Provide the (x, y) coordinate of the cell's center where the given text is located.  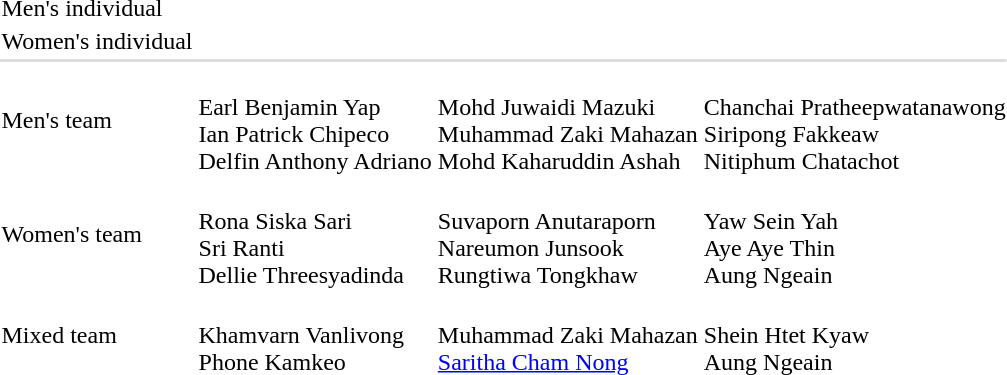
Suvaporn AnutarapornNareumon JunsookRungtiwa Tongkhaw (568, 234)
Chanchai PratheepwatanawongSiripong FakkeawNitiphum Chatachot (854, 120)
Yaw Sein YahAye Aye ThinAung Ngeain (854, 234)
Women's team (97, 234)
Men's team (97, 120)
Women's individual (97, 41)
Earl Benjamin YapIan Patrick ChipecoDelfin Anthony Adriano (315, 120)
Rona Siska SariSri RantiDellie Threesyadinda (315, 234)
Mohd Juwaidi MazukiMuhammad Zaki MahazanMohd Kaharuddin Ashah (568, 120)
